Locate the cell with the specified text and output its (X, Y) center coordinate. 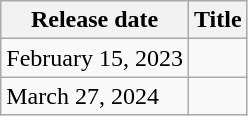
February 15, 2023 (95, 58)
Release date (95, 20)
March 27, 2024 (95, 96)
Title (218, 20)
